Search for the cell housing the specified text and yield its (x, y) center coordinate. 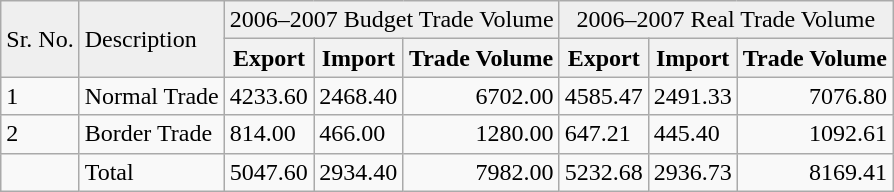
6702.00 (481, 96)
466.00 (358, 134)
7982.00 (481, 172)
2934.40 (358, 172)
5232.68 (604, 172)
8169.41 (814, 172)
Normal Trade (152, 96)
647.21 (604, 134)
4233.60 (268, 96)
4585.47 (604, 96)
1092.61 (814, 134)
2936.73 (692, 172)
2468.40 (358, 96)
814.00 (268, 134)
Sr. No. (40, 39)
445.40 (692, 134)
2491.33 (692, 96)
Total (152, 172)
1 (40, 96)
7076.80 (814, 96)
2 (40, 134)
2006–2007 Budget Trade Volume (392, 20)
Border Trade (152, 134)
2006–2007 Real Trade Volume (726, 20)
5047.60 (268, 172)
1280.00 (481, 134)
Description (152, 39)
